Find where the given text appears and provide that cell's center as [X, Y] coordinate. 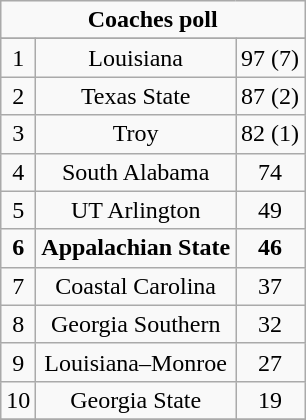
Coaches poll [153, 20]
10 [18, 400]
32 [270, 324]
Appalachian State [136, 248]
Georgia Southern [136, 324]
UT Arlington [136, 210]
37 [270, 286]
87 (2) [270, 96]
Texas State [136, 96]
8 [18, 324]
27 [270, 362]
Troy [136, 134]
97 (7) [270, 58]
2 [18, 96]
74 [270, 172]
Louisiana [136, 58]
5 [18, 210]
49 [270, 210]
19 [270, 400]
7 [18, 286]
Georgia State [136, 400]
Louisiana–Monroe [136, 362]
82 (1) [270, 134]
9 [18, 362]
South Alabama [136, 172]
4 [18, 172]
3 [18, 134]
46 [270, 248]
6 [18, 248]
Coastal Carolina [136, 286]
1 [18, 58]
